Detect which cell encompasses the target text, then output its (X, Y) center coordinate. 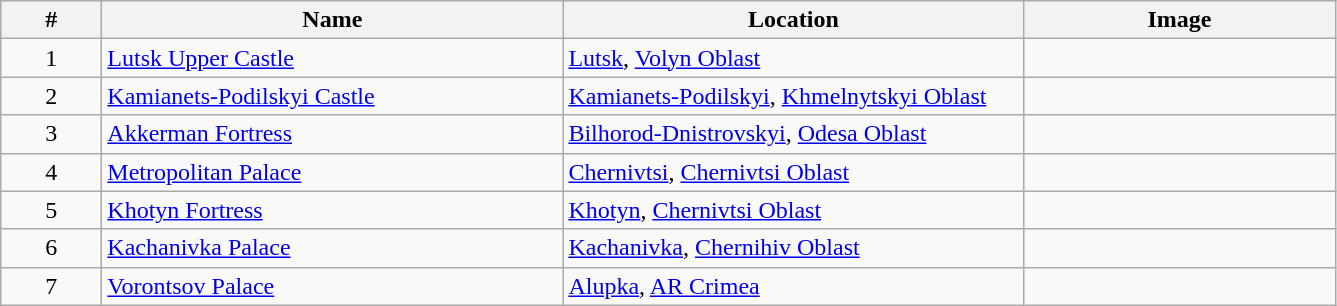
Image (1180, 20)
Kachanivka Palace (332, 248)
Location (794, 20)
1 (52, 58)
Lutsk Upper Castle (332, 58)
Kachanivka, Chernihiv Oblast (794, 248)
Metropolitan Palace (332, 172)
Vorontsov Palace (332, 286)
Name (332, 20)
Kamianets-Podilskyi Castle (332, 96)
5 (52, 210)
3 (52, 134)
Akkerman Fortress (332, 134)
# (52, 20)
Bilhorod-Dnistrovskyi, Odesa Oblast (794, 134)
Kamianets-Podilskyi, Khmelnytskyi Oblast (794, 96)
4 (52, 172)
2 (52, 96)
Khotyn, Chernivtsi Oblast (794, 210)
Khotyn Fortress (332, 210)
Alupka, AR Crimea (794, 286)
Chernivtsi, Chernivtsi Oblast (794, 172)
6 (52, 248)
7 (52, 286)
Lutsk, Volyn Oblast (794, 58)
